Identify which cell holds the provided text, then report its (X, Y) central coordinate. 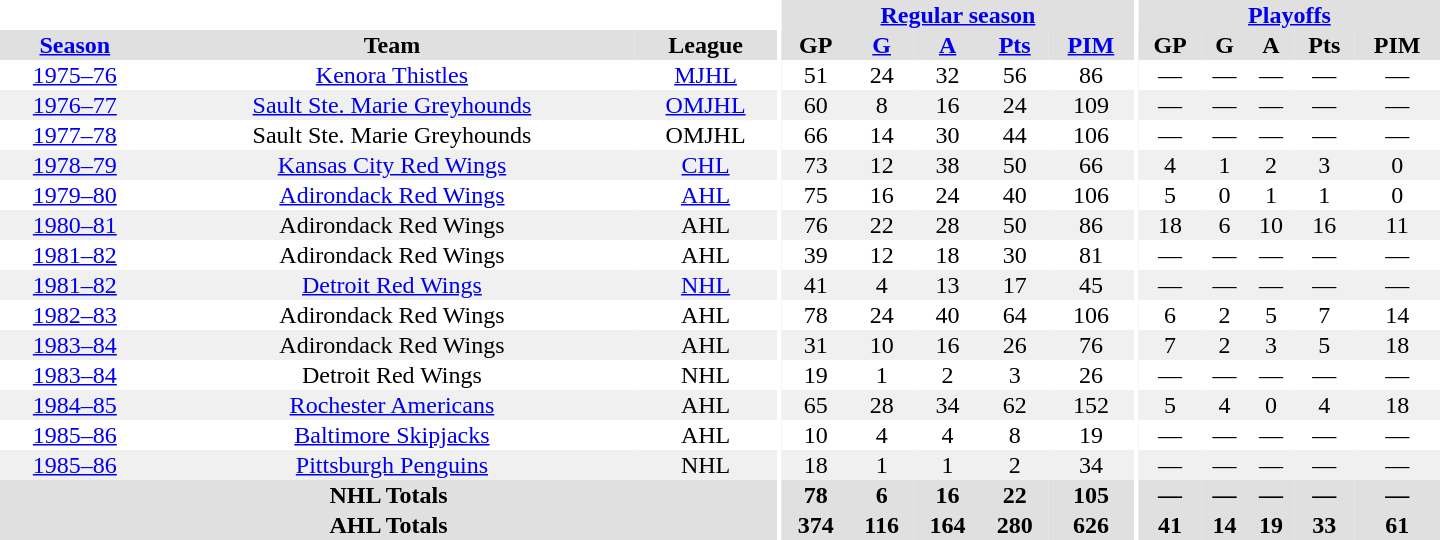
56 (1014, 75)
1982–83 (75, 315)
31 (816, 345)
CHL (706, 165)
33 (1324, 525)
1977–78 (75, 135)
152 (1090, 405)
13 (948, 285)
NHL Totals (388, 495)
64 (1014, 315)
45 (1090, 285)
1984–85 (75, 405)
17 (1014, 285)
Regular season (958, 15)
60 (816, 105)
164 (948, 525)
MJHL (706, 75)
62 (1014, 405)
Playoffs (1290, 15)
Kenora Thistles (392, 75)
32 (948, 75)
1979–80 (75, 195)
Pittsburgh Penguins (392, 465)
Team (392, 45)
75 (816, 195)
280 (1014, 525)
39 (816, 255)
61 (1397, 525)
Rochester Americans (392, 405)
374 (816, 525)
AHL Totals (388, 525)
626 (1090, 525)
109 (1090, 105)
Baltimore Skipjacks (392, 435)
11 (1397, 225)
116 (882, 525)
Kansas City Red Wings (392, 165)
105 (1090, 495)
51 (816, 75)
38 (948, 165)
44 (1014, 135)
73 (816, 165)
1975–76 (75, 75)
1980–81 (75, 225)
81 (1090, 255)
1978–79 (75, 165)
Season (75, 45)
League (706, 45)
65 (816, 405)
1976–77 (75, 105)
